Identify which cell holds the provided text, then report its (x, y) central coordinate. 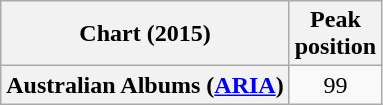
Peakposition (335, 34)
Australian Albums (ARIA) (145, 85)
Chart (2015) (145, 34)
99 (335, 85)
